Scan for the cell matching the given text and deliver its (X, Y) coordinate at center. 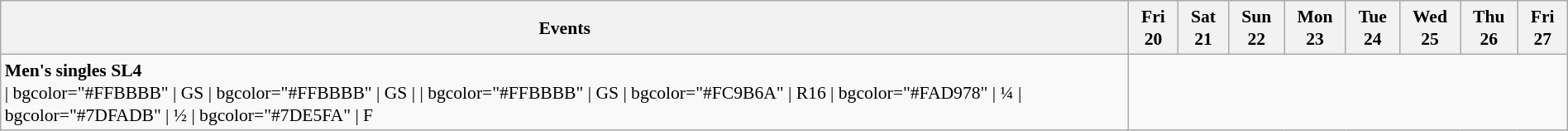
Tue 24 (1373, 27)
Events (565, 27)
Sun 22 (1257, 27)
Mon 23 (1315, 27)
Fri 20 (1153, 27)
Thu 26 (1489, 27)
Sat 21 (1202, 27)
Fri 27 (1542, 27)
Wed 25 (1429, 27)
